Pinpoint the cell where the given text exists, returning its [x, y] midpoint coordinate. 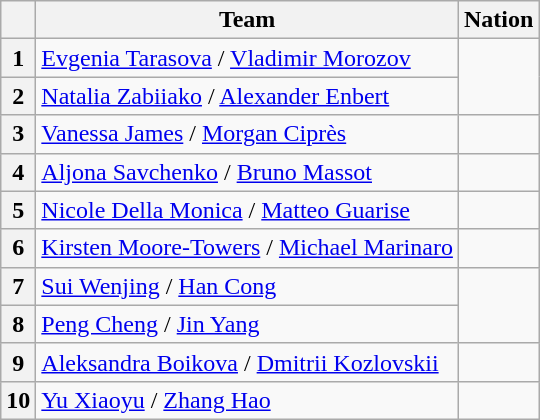
Aljona Savchenko / Bruno Massot [248, 172]
5 [18, 210]
Nicole Della Monica / Matteo Guarise [248, 210]
Sui Wenjing / Han Cong [248, 286]
2 [18, 96]
Kirsten Moore-Towers / Michael Marinaro [248, 248]
9 [18, 362]
6 [18, 248]
7 [18, 286]
8 [18, 324]
Team [248, 20]
4 [18, 172]
Vanessa James / Morgan Ciprès [248, 134]
1 [18, 58]
3 [18, 134]
10 [18, 400]
Nation [498, 20]
Evgenia Tarasova / Vladimir Morozov [248, 58]
Aleksandra Boikova / Dmitrii Kozlovskii [248, 362]
Yu Xiaoyu / Zhang Hao [248, 400]
Natalia Zabiiako / Alexander Enbert [248, 96]
Peng Cheng / Jin Yang [248, 324]
